Determine the (X, Y) coordinate at the center of the cell enclosing the given text.  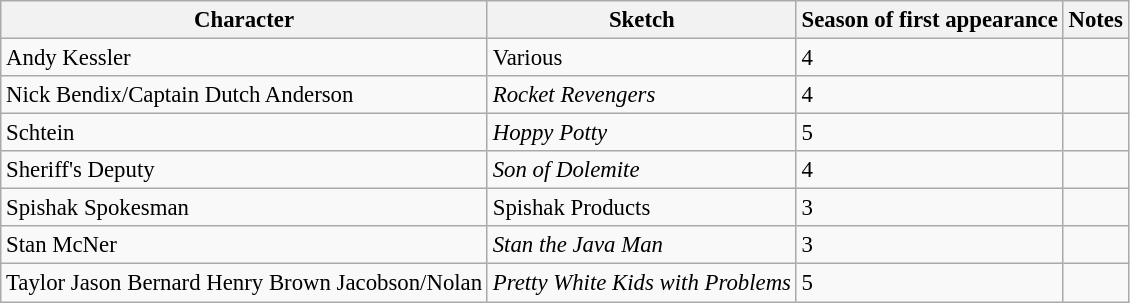
Various (642, 58)
Nick Bendix/Captain Dutch Anderson (244, 95)
Season of first appearance (930, 20)
Pretty White Kids with Problems (642, 283)
Andy Kessler (244, 58)
Hoppy Potty (642, 133)
Stan McNer (244, 245)
Schtein (244, 133)
Son of Dolemite (642, 170)
Notes (1096, 20)
Taylor Jason Bernard Henry Brown Jacobson/Nolan (244, 283)
Sketch (642, 20)
Spishak Products (642, 208)
Stan the Java Man (642, 245)
Character (244, 20)
Spishak Spokesman (244, 208)
Sheriff's Deputy (244, 170)
Rocket Revengers (642, 95)
